Search for the cell housing the specified text and yield its (x, y) center coordinate. 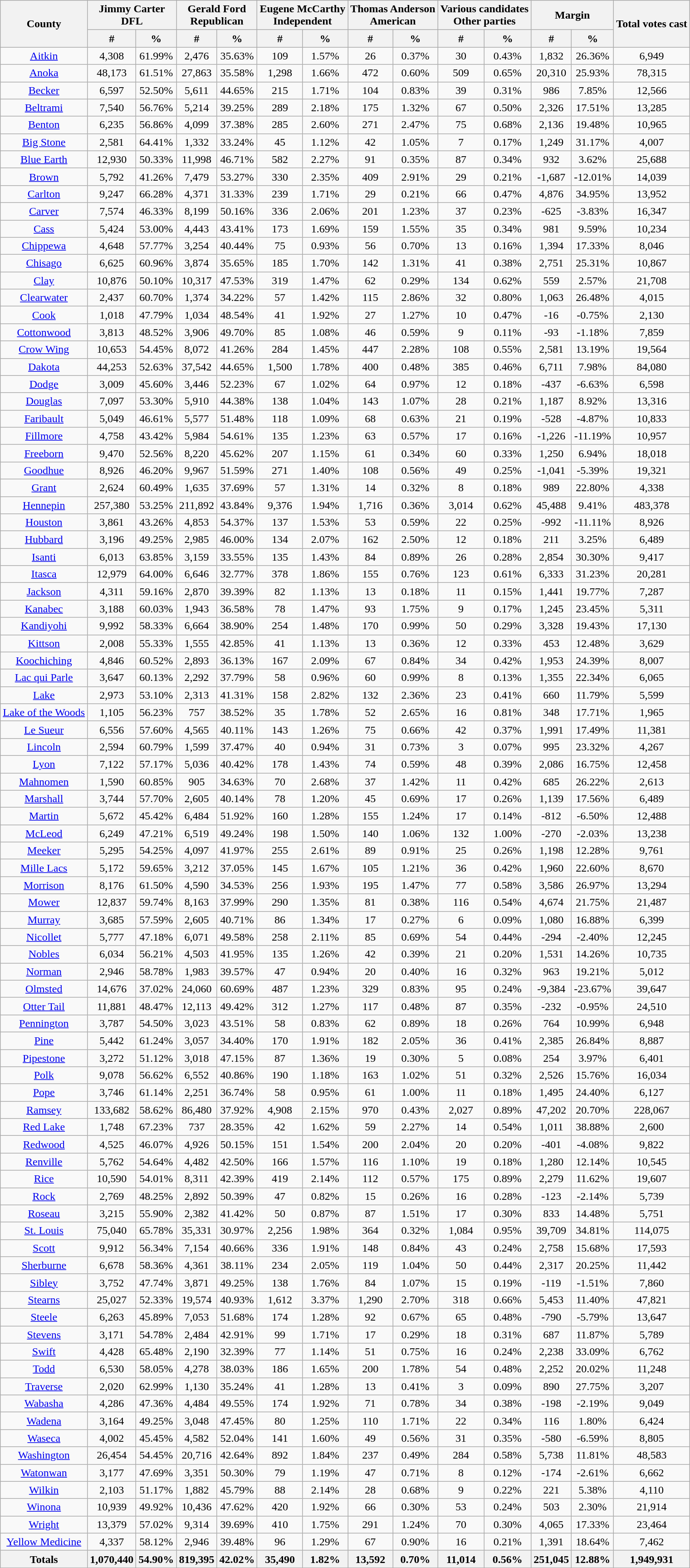
54.50% (156, 1023)
4,590 (197, 885)
36.74% (237, 1093)
Stearns (44, 1300)
53.30% (156, 401)
46.61% (156, 419)
1,290 (370, 1300)
56.23% (156, 712)
21,708 (652, 281)
Martin (44, 816)
54.90% (156, 1559)
35.65% (237, 263)
2,103 (112, 1490)
23,464 (652, 1524)
21,487 (652, 902)
37.69% (237, 488)
49.42% (237, 1006)
11.87% (592, 1334)
92 (370, 1317)
4,097 (197, 851)
1.45% (325, 350)
167 (280, 661)
Rice (44, 1179)
1,198 (552, 851)
1,250 (552, 453)
285 (280, 125)
660 (552, 695)
39.48% (237, 1542)
211 (552, 540)
195 (370, 885)
5,214 (197, 108)
Rock (44, 1196)
5,599 (652, 695)
104 (370, 90)
62.99% (156, 1386)
4,361 (197, 1265)
4,337 (112, 1542)
2,382 (197, 1213)
52.04% (237, 1438)
1.15% (325, 453)
-580 (552, 1438)
2,437 (112, 298)
1,748 (112, 1127)
6,071 (197, 937)
Eugene McCarthyIndependent (303, 15)
53.00% (156, 228)
163 (370, 1075)
3,446 (197, 384)
6,065 (652, 678)
51.92% (237, 816)
40.66% (237, 1248)
1,187 (552, 401)
-2.03% (592, 833)
8,805 (652, 1438)
3,813 (112, 332)
Houston (44, 523)
Dodge (44, 384)
400 (370, 367)
4,525 (112, 1144)
49.92% (156, 1507)
Stevens (44, 1334)
Koochiching (44, 661)
10,590 (112, 1179)
4,015 (652, 298)
Pope (44, 1093)
118 (280, 419)
1.09% (325, 419)
Kittson (44, 643)
892 (280, 1455)
Clay (44, 281)
2,326 (552, 108)
378 (280, 574)
20,716 (197, 1455)
48,173 (112, 73)
88 (280, 1490)
2.09% (325, 661)
190 (280, 1075)
-0.95% (592, 1006)
54.01% (156, 1179)
140 (370, 833)
Cottonwood (44, 332)
5,442 (112, 1040)
1,105 (112, 712)
60.79% (156, 747)
1,495 (552, 1093)
2.15% (325, 1110)
Carver (44, 211)
0.60% (416, 73)
4,648 (112, 246)
20.25% (592, 1265)
56.34% (156, 1248)
1,555 (197, 643)
Faribault (44, 419)
55.90% (156, 1213)
2.36% (416, 695)
40.71% (237, 920)
2,251 (197, 1093)
2,985 (197, 540)
30 (461, 56)
8.92% (592, 401)
47.79% (156, 315)
59 (370, 1127)
Watonwan (44, 1473)
0.15% (508, 592)
2,892 (197, 1196)
54.64% (156, 1162)
68 (370, 419)
84,080 (652, 367)
687 (552, 1334)
2,758 (552, 1248)
Douglas (44, 401)
80 (280, 1421)
7 (461, 142)
6,646 (197, 574)
166 (280, 1162)
11,014 (461, 1559)
57.59% (156, 920)
Pennington (44, 1023)
1.98% (325, 1231)
31.33% (237, 194)
10,957 (652, 436)
15.68% (592, 1248)
11,881 (112, 1006)
4,278 (197, 1369)
25.31% (592, 263)
65.48% (156, 1352)
7,540 (112, 108)
114,075 (652, 1231)
1,070,440 (112, 1559)
Ramsey (44, 1110)
-1,687 (552, 177)
9,078 (112, 1075)
1.14% (325, 1352)
Mahnomen (44, 781)
44,253 (112, 367)
22.34% (592, 678)
409 (370, 177)
2.60% (325, 125)
-23.67% (592, 989)
Hennepin (44, 505)
5,049 (112, 419)
1,953 (552, 661)
59.74% (156, 902)
0.50% (508, 108)
1.55% (416, 228)
5.38% (592, 1490)
60.70% (156, 298)
24.39% (592, 661)
58.36% (156, 1265)
17.71% (592, 712)
12,979 (112, 574)
5,738 (552, 1455)
26,454 (112, 1455)
19,574 (197, 1300)
5,672 (112, 816)
1,991 (552, 730)
6,530 (112, 1369)
16.75% (592, 764)
1,949,931 (652, 1559)
-4.08% (592, 1144)
11,998 (197, 159)
19,564 (652, 350)
13,316 (652, 401)
-528 (552, 419)
110 (370, 1421)
2.86% (416, 298)
4,482 (197, 1162)
5,577 (197, 419)
329 (370, 989)
Beltrami (44, 108)
757 (197, 712)
Anoka (44, 73)
4,065 (552, 1524)
8,311 (197, 1179)
-3.83% (592, 211)
1,080 (552, 920)
24,060 (197, 989)
Chippewa (44, 246)
50.30% (237, 1473)
11,442 (652, 1265)
Murray (44, 920)
211,892 (197, 505)
19,607 (652, 1179)
419 (280, 1179)
228,067 (652, 1110)
0.81% (508, 712)
30.30% (592, 557)
319 (280, 281)
20.70% (592, 1110)
52.56% (156, 453)
22.80% (592, 488)
1.70% (325, 263)
43.42% (156, 436)
3,057 (197, 1040)
53.27% (237, 177)
54.25% (156, 851)
-5.39% (592, 470)
4,007 (652, 142)
23.32% (592, 747)
2,385 (552, 1040)
1.65% (325, 1369)
2,854 (552, 557)
1,280 (552, 1162)
0.13% (508, 678)
Steele (44, 1317)
970 (370, 1110)
4,908 (280, 1110)
58.12% (156, 1542)
12,458 (652, 764)
2.91% (416, 177)
19,321 (652, 470)
34.40% (237, 1040)
4,853 (197, 523)
3,647 (112, 678)
2,893 (197, 661)
1.20% (325, 799)
1.10% (416, 1162)
0.97% (416, 384)
56.86% (156, 125)
Pipestone (44, 1058)
39.25% (237, 108)
-9,384 (552, 989)
51.12% (156, 1058)
0.63% (416, 419)
Various candidatesOther parties (484, 15)
61.50% (156, 885)
48 (461, 764)
59.65% (156, 868)
0.67% (416, 1317)
10,833 (652, 419)
34.63% (237, 781)
37.05% (237, 868)
16.88% (592, 920)
905 (197, 781)
2,613 (652, 781)
1,960 (552, 868)
13,294 (652, 885)
6,519 (197, 833)
50.10% (156, 281)
Totals (44, 1559)
255 (280, 851)
64.41% (156, 142)
1,391 (552, 1542)
35.58% (237, 73)
47.69% (156, 1473)
3,861 (112, 523)
123 (461, 574)
3.62% (592, 159)
50.15% (237, 1144)
9,314 (197, 1524)
1.76% (325, 1282)
6,034 (112, 954)
6,399 (652, 920)
0.75% (416, 1352)
Clearwater (44, 298)
40.11% (237, 730)
64.00% (156, 574)
46.07% (156, 1144)
Swift (44, 1352)
141 (280, 1438)
2.04% (416, 1144)
61.99% (156, 56)
25,688 (652, 159)
26.22% (592, 781)
Meeker (44, 851)
453 (552, 643)
79 (280, 1473)
0.93% (325, 246)
41.97% (237, 851)
410 (280, 1524)
Polk (44, 1075)
-1.18% (592, 332)
38.90% (237, 626)
82 (280, 592)
0.11% (508, 332)
2,136 (552, 125)
1.25% (325, 1421)
1,245 (552, 609)
47.74% (156, 1282)
45.79% (237, 1490)
1.82% (325, 1559)
54.61% (237, 436)
-6.59% (592, 1438)
17.51% (592, 108)
4,308 (112, 56)
16,034 (652, 1075)
4,267 (652, 747)
3,171 (112, 1334)
26.36% (592, 56)
3,023 (197, 1023)
2.65% (416, 712)
0.78% (416, 1404)
Gerald FordRepublican (217, 15)
1.18% (325, 1075)
0.71% (416, 1473)
1.08% (325, 332)
685 (552, 781)
162 (370, 540)
54.78% (156, 1334)
1,965 (652, 712)
10,965 (652, 125)
Total votes cast (652, 24)
160 (280, 816)
9,912 (112, 1248)
41.95% (237, 954)
-119 (552, 1282)
39.57% (237, 971)
30.97% (237, 1231)
35.24% (237, 1386)
2,624 (112, 488)
32.39% (237, 1352)
10,436 (197, 1507)
Washington (44, 1455)
65.78% (156, 1231)
67.23% (156, 1127)
7,053 (197, 1317)
364 (370, 1231)
Olmsted (44, 989)
50.33% (156, 159)
52.23% (237, 384)
1,394 (552, 246)
10,545 (652, 1162)
12.88% (592, 1559)
2.50% (416, 540)
5,751 (652, 1213)
17,593 (652, 1248)
12,245 (652, 937)
7,154 (197, 1248)
7,122 (112, 764)
19.48% (592, 125)
10.99% (592, 1023)
3,207 (652, 1386)
6,249 (112, 833)
60.96% (156, 263)
86 (280, 920)
48,583 (652, 1455)
13,952 (652, 194)
4,099 (197, 125)
251,045 (552, 1559)
99 (280, 1334)
14.48% (592, 1213)
40.93% (237, 1300)
9,967 (197, 470)
1.60% (325, 1438)
1.51% (416, 1213)
34.53% (237, 885)
10,234 (652, 228)
151 (280, 1144)
6,625 (112, 263)
9,376 (280, 505)
6,949 (652, 56)
3,685 (112, 920)
9.41% (592, 505)
1.94% (325, 505)
6,598 (652, 384)
60.85% (156, 781)
105 (370, 868)
2.28% (416, 350)
-294 (552, 937)
14,039 (652, 177)
5,311 (652, 609)
963 (552, 971)
4,002 (112, 1438)
4,565 (197, 730)
198 (280, 833)
51.48% (237, 419)
2,238 (552, 1352)
45.42% (156, 816)
1,018 (112, 315)
Wilkin (44, 1490)
185 (280, 263)
46.00% (237, 540)
291 (370, 1524)
7,860 (652, 1282)
1.84% (325, 1455)
33.24% (237, 142)
St. Louis (44, 1231)
50.16% (237, 211)
-437 (552, 384)
5,453 (552, 1300)
25 (461, 851)
0.27% (416, 920)
4,582 (197, 1438)
158 (280, 695)
1,635 (197, 488)
-4.87% (592, 419)
46 (370, 332)
Roseau (44, 1213)
60.69% (237, 989)
45.45% (156, 1438)
2,594 (112, 747)
11.40% (592, 1300)
6,662 (652, 1473)
37.79% (237, 678)
0.73% (416, 747)
8,007 (652, 661)
32 (461, 298)
6,762 (652, 1352)
40.44% (237, 246)
4,428 (112, 1352)
Red Lake (44, 1127)
31.23% (592, 574)
19.21% (592, 971)
33.55% (237, 557)
0.65% (508, 73)
-625 (552, 211)
3,744 (112, 799)
Cass (44, 228)
36.58% (237, 609)
47.18% (156, 937)
1,355 (552, 678)
7.98% (592, 367)
14.26% (592, 954)
42.85% (237, 643)
34.22% (237, 298)
20,281 (652, 574)
3,159 (197, 557)
17.49% (592, 730)
256 (280, 885)
1,531 (552, 954)
41.31% (237, 695)
Chisago (44, 263)
0.07% (508, 747)
4,286 (112, 1404)
5,739 (652, 1196)
26.84% (592, 1040)
1.80% (592, 1421)
37.92% (237, 1110)
7.85% (592, 90)
8,220 (197, 453)
38.52% (237, 712)
57.17% (156, 764)
7,574 (112, 211)
312 (280, 1006)
3,586 (552, 885)
237 (370, 1455)
8,670 (652, 868)
3,746 (112, 1093)
13,285 (652, 108)
21,914 (652, 1507)
3,906 (197, 332)
221 (552, 1490)
2.61% (325, 851)
1,599 (197, 747)
0.61% (508, 574)
Wabasha (44, 1404)
1.50% (325, 833)
1.86% (325, 574)
10,735 (652, 954)
257,380 (112, 505)
42.64% (237, 1455)
1,063 (552, 298)
2.18% (325, 108)
2,600 (652, 1127)
833 (552, 1213)
-992 (552, 523)
1.54% (325, 1144)
48.54% (237, 315)
348 (552, 712)
4,926 (197, 1144)
3,215 (112, 1213)
24,510 (652, 1006)
3,018 (197, 1058)
137 (280, 523)
447 (370, 350)
3,254 (197, 246)
4,443 (197, 228)
115 (370, 298)
5,910 (197, 401)
37.47% (237, 747)
2.07% (325, 540)
10,939 (112, 1507)
2.11% (325, 937)
89 (370, 851)
35,490 (280, 1559)
1,983 (197, 971)
-0.75% (592, 315)
Freeborn (44, 453)
Le Sueur (44, 730)
25,027 (112, 1300)
-2.40% (592, 937)
61.51% (156, 73)
2,476 (197, 56)
37.38% (237, 125)
21.75% (592, 902)
2.30% (592, 1507)
6 (461, 920)
3,014 (461, 505)
65 (461, 1317)
4,846 (112, 661)
6,333 (552, 574)
51.68% (237, 1317)
37.02% (156, 989)
1,500 (280, 367)
8,046 (652, 246)
6,013 (112, 557)
7,859 (652, 332)
6,711 (552, 367)
9,992 (112, 626)
Pine (44, 1040)
Dakota (44, 367)
47.15% (237, 1058)
5,424 (112, 228)
-12.01% (592, 177)
22.60% (592, 868)
1,590 (112, 781)
1.40% (325, 470)
890 (552, 1386)
0.40% (416, 971)
12,488 (652, 816)
1.32% (416, 108)
239 (280, 194)
12.48% (592, 643)
1.21% (416, 868)
51.17% (156, 1490)
27 (370, 315)
-11.19% (592, 436)
1.93% (325, 885)
385 (461, 367)
737 (197, 1127)
60.03% (156, 609)
9,049 (652, 1404)
47.21% (156, 833)
472 (370, 73)
48.25% (156, 1196)
Morrison (44, 885)
Kandiyohi (44, 626)
1.53% (325, 523)
3,164 (112, 1421)
483,378 (652, 505)
43.26% (156, 523)
12,930 (112, 159)
2.06% (325, 211)
34.81% (592, 1231)
32.77% (237, 574)
47,821 (652, 1300)
17.56% (592, 799)
Waseca (44, 1438)
6,597 (112, 90)
6,127 (652, 1093)
61.14% (156, 1093)
49.58% (237, 937)
74 (370, 764)
2,526 (552, 1075)
Cook (44, 315)
9,247 (112, 194)
38.88% (592, 1127)
49.55% (237, 1404)
11.62% (592, 1179)
Winona (44, 1507)
1.62% (325, 1127)
2.57% (592, 281)
5,295 (112, 851)
4,338 (652, 488)
3.97% (592, 1058)
330 (280, 177)
60.49% (156, 488)
1.06% (416, 833)
2,317 (552, 1265)
52 (370, 712)
117 (370, 1006)
42.50% (237, 1162)
57.77% (156, 246)
Lac qui Parle (44, 678)
1.34% (325, 920)
26.48% (592, 298)
1,139 (552, 799)
Goodhue (44, 470)
35,331 (197, 1231)
40.14% (237, 799)
2,008 (112, 643)
12,113 (197, 1006)
19.77% (592, 592)
6,263 (112, 1317)
0.23% (508, 211)
47.53% (237, 281)
47,202 (552, 1110)
Itasca (44, 574)
-270 (552, 833)
13.19% (592, 350)
5,036 (197, 764)
10,876 (112, 281)
35.63% (237, 56)
-93 (552, 332)
Mille Lacs (44, 868)
7,479 (197, 177)
0.49% (416, 1455)
4,311 (112, 592)
Crow Wing (44, 350)
23.45% (592, 609)
Renville (44, 1162)
2,190 (197, 1352)
1.66% (325, 73)
18,018 (652, 453)
Scott (44, 1248)
Yellow Medicine (44, 1542)
63.85% (156, 557)
57.60% (156, 730)
-790 (552, 1317)
6,401 (652, 1058)
3,629 (652, 643)
12,566 (652, 90)
133,682 (112, 1110)
11.79% (592, 695)
0.91% (416, 851)
46.71% (237, 159)
19.43% (592, 626)
Carlton (44, 194)
1,832 (552, 56)
-2.61% (592, 1473)
33.09% (592, 1352)
-401 (552, 1144)
26.97% (592, 885)
6,552 (197, 1075)
1.48% (325, 626)
5,172 (112, 868)
6,235 (112, 125)
81 (370, 902)
61.24% (156, 1040)
8,163 (197, 902)
6,556 (112, 730)
Wright (44, 1524)
0.12% (508, 1473)
13,238 (652, 833)
509 (461, 73)
50.39% (237, 1196)
48.47% (156, 1006)
6,424 (652, 1421)
5,984 (197, 436)
40.42% (237, 764)
54.37% (237, 523)
48.52% (156, 332)
59.16% (156, 592)
0.46% (508, 367)
6.94% (592, 453)
15.76% (592, 1075)
-16 (552, 315)
0.87% (325, 1213)
289 (280, 108)
Sibley (44, 1282)
3.37% (325, 1300)
10 (461, 315)
71 (370, 1404)
-174 (552, 1473)
10,867 (652, 263)
2,769 (112, 1196)
215 (280, 90)
43.84% (237, 505)
8,887 (652, 1040)
981 (552, 228)
64 (370, 384)
40.86% (237, 1075)
5,789 (652, 1334)
56.21% (156, 954)
39.39% (237, 592)
290 (280, 902)
1,034 (197, 315)
12.28% (592, 851)
Mower (44, 902)
559 (552, 281)
16,347 (652, 211)
1,332 (197, 142)
17,130 (652, 626)
13,379 (112, 1524)
52.63% (156, 367)
4,503 (197, 954)
5 (461, 1058)
Nicollet (44, 937)
1.12% (325, 142)
0.14% (508, 816)
5,777 (112, 937)
47.45% (237, 1421)
1.69% (325, 228)
7,287 (652, 592)
58.62% (156, 1110)
6,948 (652, 1023)
173 (280, 228)
12,837 (112, 902)
2.47% (416, 125)
3,787 (112, 1023)
0.55% (508, 350)
42.02% (237, 1559)
-812 (552, 816)
31.17% (592, 142)
145 (280, 868)
11,248 (652, 1369)
3,188 (112, 609)
60.13% (156, 678)
63 (370, 436)
39,647 (652, 989)
-1,226 (552, 436)
989 (552, 488)
10,653 (112, 350)
5,762 (112, 1162)
-123 (552, 1196)
58.33% (156, 626)
819,395 (197, 1559)
39.69% (237, 1524)
986 (552, 90)
40 (280, 747)
3,328 (552, 626)
2,292 (197, 678)
4,876 (552, 194)
95 (461, 989)
14,676 (112, 989)
-1.51% (592, 1282)
2.68% (325, 781)
49.70% (237, 332)
2,973 (112, 695)
Traverse (44, 1386)
0.80% (508, 298)
Becker (44, 90)
27,863 (197, 73)
43 (461, 1248)
20.02% (592, 1369)
5,611 (197, 90)
47.62% (237, 1507)
-198 (552, 1404)
-6.63% (592, 384)
Margin (573, 15)
1.05% (416, 142)
Sherburne (44, 1265)
0.22% (508, 1490)
1,249 (552, 142)
38.11% (237, 1265)
1.67% (325, 868)
258 (280, 937)
9,470 (112, 453)
37.99% (237, 902)
1.19% (325, 1473)
46.33% (156, 211)
34.95% (592, 194)
Benton (44, 125)
1,011 (552, 1127)
Wadena (44, 1421)
5,792 (112, 177)
-5.79% (592, 1317)
-6.50% (592, 816)
2,256 (280, 1231)
1,084 (461, 1231)
18.64% (592, 1542)
764 (552, 1023)
1.36% (325, 1058)
5,012 (652, 971)
Lyon (44, 764)
148 (370, 1248)
52.33% (156, 1300)
2,027 (461, 1110)
Nobles (44, 954)
6,484 (197, 816)
-2.14% (592, 1196)
6,678 (112, 1265)
42.39% (237, 1179)
75,040 (112, 1231)
932 (552, 159)
58.05% (156, 1369)
49.24% (237, 833)
420 (280, 1507)
234 (280, 1265)
2,020 (112, 1386)
27.75% (592, 1386)
11.81% (592, 1455)
582 (280, 159)
44.38% (237, 401)
43.51% (237, 1023)
Grant (44, 488)
56.62% (156, 1075)
Isanti (44, 557)
42.91% (237, 1334)
52.50% (156, 90)
159 (370, 228)
Fillmore (44, 436)
-2.19% (592, 1404)
25.93% (592, 73)
Blue Earth (44, 159)
8,199 (197, 211)
112 (370, 1179)
1,882 (197, 1490)
503 (552, 1507)
Brown (44, 177)
66.28% (156, 194)
Jackson (44, 592)
Hubbard (44, 540)
9,417 (652, 557)
6,664 (197, 626)
201 (370, 211)
2.82% (325, 695)
109 (280, 56)
45.89% (156, 1317)
9,822 (652, 1144)
53.10% (156, 695)
Thomas AndersonAmerican (393, 15)
7,097 (112, 401)
58.78% (156, 971)
3.25% (592, 540)
55.33% (156, 643)
182 (370, 1040)
41.42% (237, 1213)
2,484 (197, 1334)
Todd (44, 1369)
3,212 (197, 868)
Lincoln (44, 747)
-11.11% (592, 523)
0.90% (416, 1542)
56 (370, 246)
1,130 (197, 1386)
4,110 (652, 1490)
45.60% (156, 384)
207 (280, 453)
60.52% (156, 661)
4,371 (197, 194)
93 (370, 609)
45,488 (552, 505)
91 (370, 159)
178 (280, 764)
0.76% (416, 574)
0.08% (508, 1058)
Marshall (44, 799)
Norman (44, 971)
2,130 (652, 315)
3,871 (197, 1282)
1,298 (280, 73)
3,196 (112, 540)
7,462 (652, 1542)
Lake (44, 695)
53.25% (156, 505)
2,870 (197, 592)
0.96% (325, 678)
2.70% (416, 1300)
11,381 (652, 730)
318 (461, 1300)
86,480 (197, 1110)
Redwood (44, 1144)
1.35% (325, 902)
46.20% (156, 470)
1,612 (280, 1300)
4,758 (112, 436)
1,716 (370, 505)
13,647 (652, 1317)
3,874 (197, 263)
20,310 (552, 73)
78,315 (652, 73)
Big Stone (44, 142)
9.59% (592, 228)
23 (461, 695)
1,943 (197, 609)
3,048 (197, 1421)
47.36% (156, 1404)
-1,041 (552, 470)
8,072 (197, 350)
51.59% (237, 470)
Otter Tail (44, 1006)
Jimmy CarterDFL (132, 15)
487 (280, 989)
-232 (552, 1006)
2,313 (197, 695)
Aitkin (44, 56)
57.70% (156, 799)
36.13% (237, 661)
3,009 (112, 384)
3,177 (112, 1473)
2,252 (552, 1369)
24.40% (592, 1093)
186 (280, 1369)
1,374 (197, 298)
57.02% (156, 1524)
28.35% (237, 1127)
43.41% (237, 228)
45.62% (237, 453)
119 (370, 1265)
39 (461, 90)
10,317 (197, 281)
2,086 (552, 764)
2,279 (552, 1179)
9,761 (652, 851)
Kanabec (44, 609)
3,752 (112, 1282)
4,674 (552, 902)
39,709 (552, 1231)
1.29% (325, 1542)
1,441 (552, 592)
3,351 (197, 1473)
2,751 (552, 263)
2.35% (325, 177)
37,542 (197, 367)
4,484 (197, 1404)
142 (370, 263)
8,176 (112, 885)
3,272 (112, 1058)
38.03% (237, 1369)
McLeod (44, 833)
56.76% (156, 108)
County (44, 24)
96 (280, 1542)
12.14% (592, 1162)
995 (552, 747)
0.82% (325, 1196)
13,592 (370, 1559)
Lake of the Woods (44, 712)
